Find where the given text appears and provide that cell's center as (X, Y) coordinate. 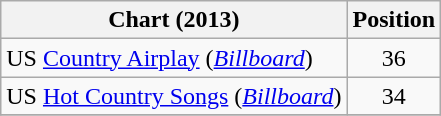
US Hot Country Songs (Billboard) (174, 96)
36 (394, 58)
US Country Airplay (Billboard) (174, 58)
34 (394, 96)
Position (394, 20)
Chart (2013) (174, 20)
